Output the [x, y] coordinate of the center of the cell containing the given text.  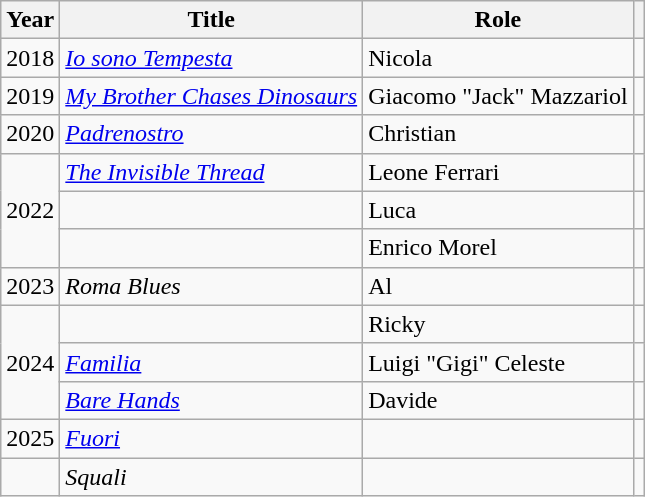
Christian [498, 134]
Giacomo "Jack" Mazzariol [498, 96]
Familia [212, 362]
Roma Blues [212, 286]
Al [498, 286]
Padrenostro [212, 134]
Squali [212, 477]
Davide [498, 400]
2024 [30, 362]
2020 [30, 134]
2022 [30, 210]
Io sono Tempesta [212, 58]
Luca [498, 210]
Role [498, 20]
Ricky [498, 324]
2019 [30, 96]
Year [30, 20]
2025 [30, 438]
Fuori [212, 438]
My Brother Chases Dinosaurs [212, 96]
The Invisible Thread [212, 172]
Enrico Morel [498, 248]
Luigi "Gigi" Celeste [498, 362]
Title [212, 20]
2023 [30, 286]
Bare Hands [212, 400]
Nicola [498, 58]
2018 [30, 58]
Leone Ferrari [498, 172]
